For the text-containing cell, return its midpoint in [X, Y] coordinate format. 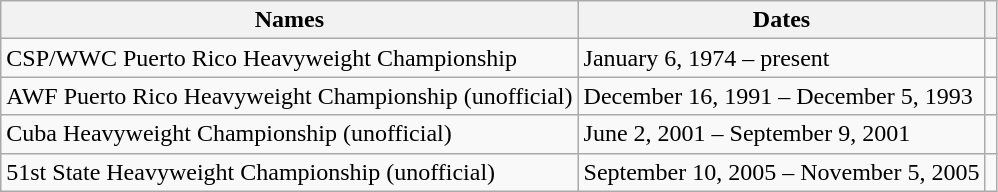
51st State Heavyweight Championship (unofficial) [290, 172]
January 6, 1974 – present [782, 58]
September 10, 2005 – November 5, 2005 [782, 172]
CSP/WWC Puerto Rico Heavyweight Championship [290, 58]
Dates [782, 20]
June 2, 2001 – September 9, 2001 [782, 134]
AWF Puerto Rico Heavyweight Championship (unofficial) [290, 96]
Cuba Heavyweight Championship (unofficial) [290, 134]
December 16, 1991 – December 5, 1993 [782, 96]
Names [290, 20]
